Identify which cell holds the provided text, then report its (X, Y) central coordinate. 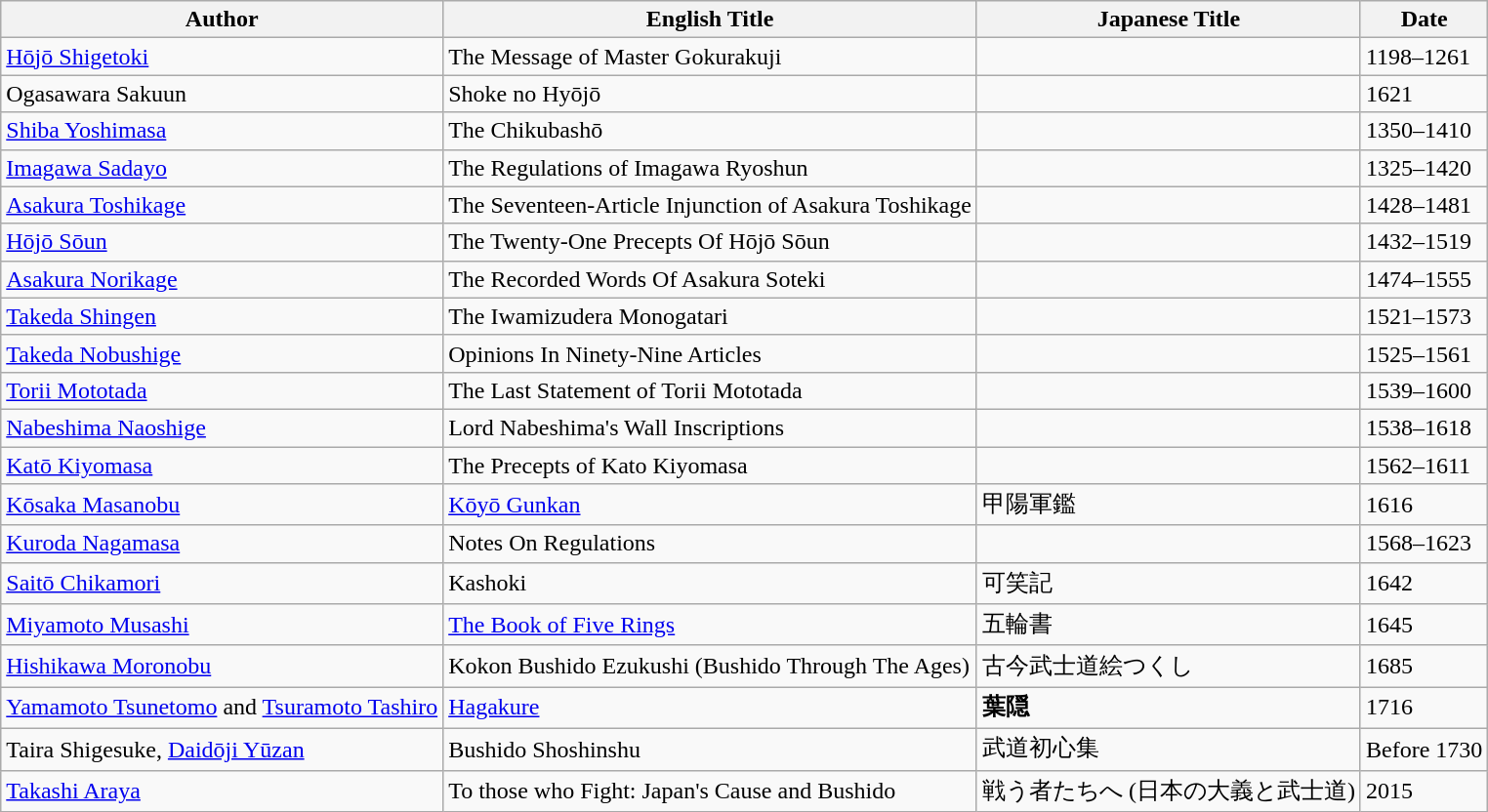
Hōjō Sōun (223, 242)
Hishikawa Moronobu (223, 666)
1428–1481 (1424, 205)
1642 (1424, 584)
Miyamoto Musashi (223, 625)
1645 (1424, 625)
1621 (1424, 94)
Torii Mototada (223, 390)
Kokon Bushido Ezukushi (Bushido Through The Ages) (711, 666)
The Seventeen-Article Injunction of Asakura Toshikage (711, 205)
Takeda Shingen (223, 316)
Kōsaka Masanobu (223, 506)
Bushido Shoshinshu (711, 750)
Kuroda Nagamasa (223, 544)
Opinions In Ninety-Nine Articles (711, 353)
古今武士道絵つくし (1168, 666)
Hagakure (711, 709)
Hōjō Shigetoki (223, 57)
1716 (1424, 709)
2015 (1424, 791)
The Precepts of Kato Kiyomasa (711, 466)
1350–1410 (1424, 131)
Ogasawara Sakuun (223, 94)
甲陽軍鑑 (1168, 506)
1325–1420 (1424, 168)
Takeda Nobushige (223, 353)
1538–1618 (1424, 427)
Saitō Chikamori (223, 584)
The Twenty-One Precepts Of Hōjō Sōun (711, 242)
Katō Kiyomasa (223, 466)
1432–1519 (1424, 242)
The Regulations of Imagawa Ryoshun (711, 168)
To those who Fight: Japan's Cause and Bushido (711, 791)
English Title (711, 20)
Nabeshima Naoshige (223, 427)
The Chikubashō (711, 131)
武道初心集 (1168, 750)
Imagawa Sadayo (223, 168)
1685 (1424, 666)
Lord Nabeshima's Wall Inscriptions (711, 427)
Notes On Regulations (711, 544)
Shiba Yoshimasa (223, 131)
可笑記 (1168, 584)
Asakura Toshikage (223, 205)
The Book of Five Rings (711, 625)
Kōyō Gunkan (711, 506)
The Iwamizudera Monogatari (711, 316)
The Last Statement of Torii Mototada (711, 390)
五輪書 (1168, 625)
Before 1730 (1424, 750)
1562–1611 (1424, 466)
The Message of Master Gokurakuji (711, 57)
Shoke no Hyōjō (711, 94)
Author (223, 20)
Taira Shigesuke, Daidōji Yūzan (223, 750)
1568–1623 (1424, 544)
1474–1555 (1424, 279)
戦う者たちへ (日本の大義と武士道) (1168, 791)
Kashoki (711, 584)
Takashi Araya (223, 791)
葉隠 (1168, 709)
1616 (1424, 506)
Yamamoto Tsunetomo and Tsuramoto Tashiro (223, 709)
1198–1261 (1424, 57)
Date (1424, 20)
Japanese Title (1168, 20)
The Recorded Words Of Asakura Soteki (711, 279)
Asakura Norikage (223, 279)
1525–1561 (1424, 353)
1521–1573 (1424, 316)
1539–1600 (1424, 390)
